Identify which cell holds the provided text, then report its (x, y) central coordinate. 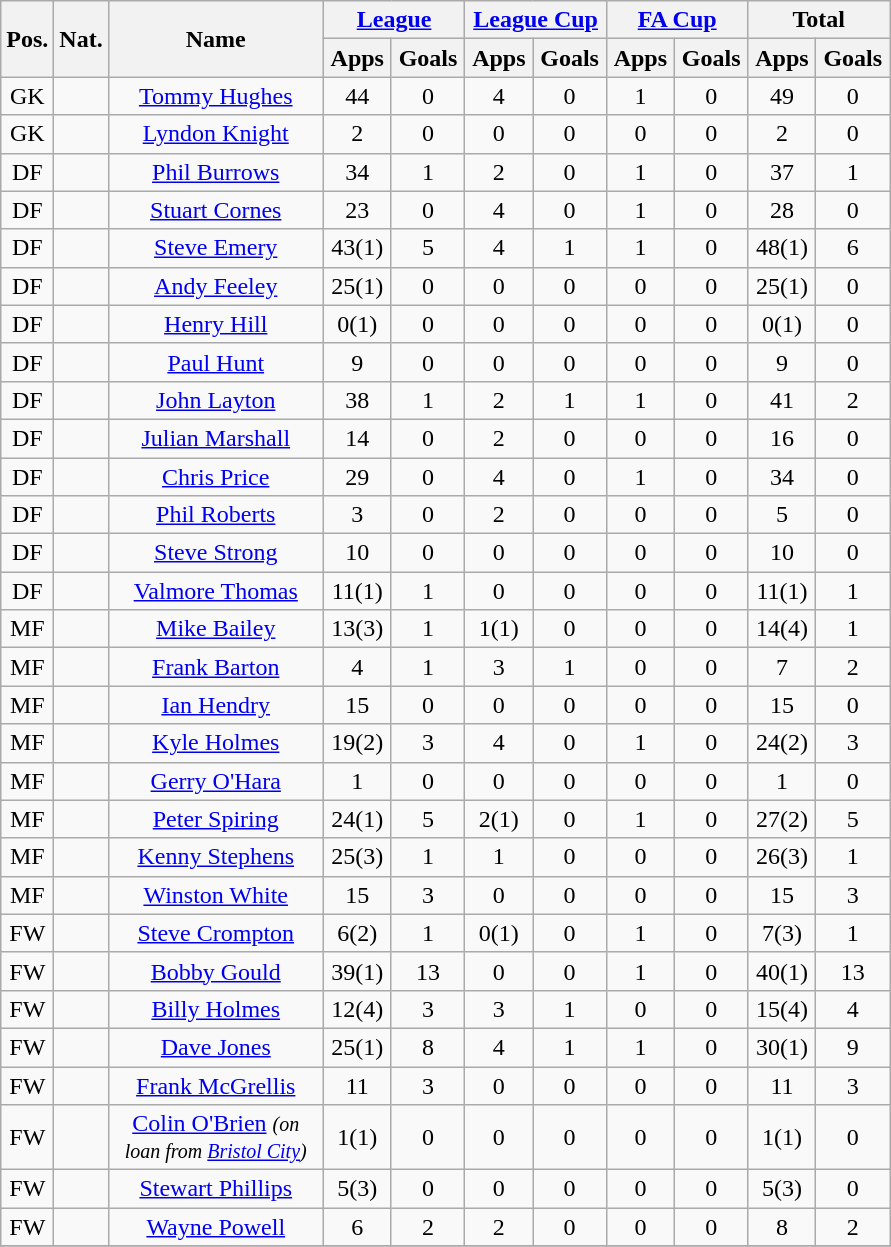
John Layton (216, 400)
37 (782, 172)
48(1) (782, 248)
Henry Hill (216, 324)
Andy Feeley (216, 286)
12(4) (357, 1009)
Gerry O'Hara (216, 781)
7(3) (782, 933)
13(3) (357, 629)
14(4) (782, 629)
Phil Roberts (216, 515)
7 (782, 667)
28 (782, 210)
26(3) (782, 857)
FA Cup (677, 20)
16 (782, 438)
41 (782, 400)
39(1) (357, 971)
Kenny Stephens (216, 857)
27(2) (782, 819)
Ian Hendry (216, 705)
15(4) (782, 1009)
Billy Holmes (216, 1009)
24(1) (357, 819)
Colin O'Brien (on loan from Bristol City) (216, 1138)
Steve Emery (216, 248)
6(2) (357, 933)
24(2) (782, 743)
Valmore Thomas (216, 591)
Mike Bailey (216, 629)
Phil Burrows (216, 172)
Kyle Holmes (216, 743)
Julian Marshall (216, 438)
49 (782, 96)
Stewart Phillips (216, 1189)
Stuart Cornes (216, 210)
Lyndon Knight (216, 134)
Paul Hunt (216, 362)
2(1) (499, 819)
23 (357, 210)
Peter Spiring (216, 819)
Name (216, 39)
29 (357, 477)
25(3) (357, 857)
Dave Jones (216, 1047)
30(1) (782, 1047)
44 (357, 96)
League Cup (536, 20)
Chris Price (216, 477)
Frank McGrellis (216, 1085)
Pos. (28, 39)
40(1) (782, 971)
Steve Strong (216, 553)
Tommy Hughes (216, 96)
Wayne Powell (216, 1227)
43(1) (357, 248)
Total (819, 20)
Frank Barton (216, 667)
14 (357, 438)
38 (357, 400)
Winston White (216, 895)
Nat. (81, 39)
19(2) (357, 743)
League (394, 20)
Bobby Gould (216, 971)
Steve Crompton (216, 933)
